Determine the (X, Y) coordinate at the center of the cell enclosing the given text.  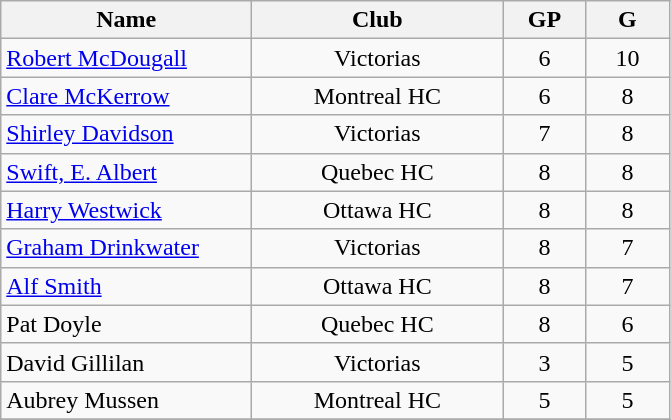
Robert McDougall (126, 58)
Club (378, 20)
Harry Westwick (126, 210)
Swift, E. Albert (126, 172)
Alf Smith (126, 286)
10 (628, 58)
Shirley Davidson (126, 134)
G (628, 20)
GP (544, 20)
Pat Doyle (126, 324)
Graham Drinkwater (126, 248)
3 (544, 362)
Name (126, 20)
David Gillilan (126, 362)
Aubrey Mussen (126, 400)
Clare McKerrow (126, 96)
